Search for the cell housing the specified text and yield its [X, Y] center coordinate. 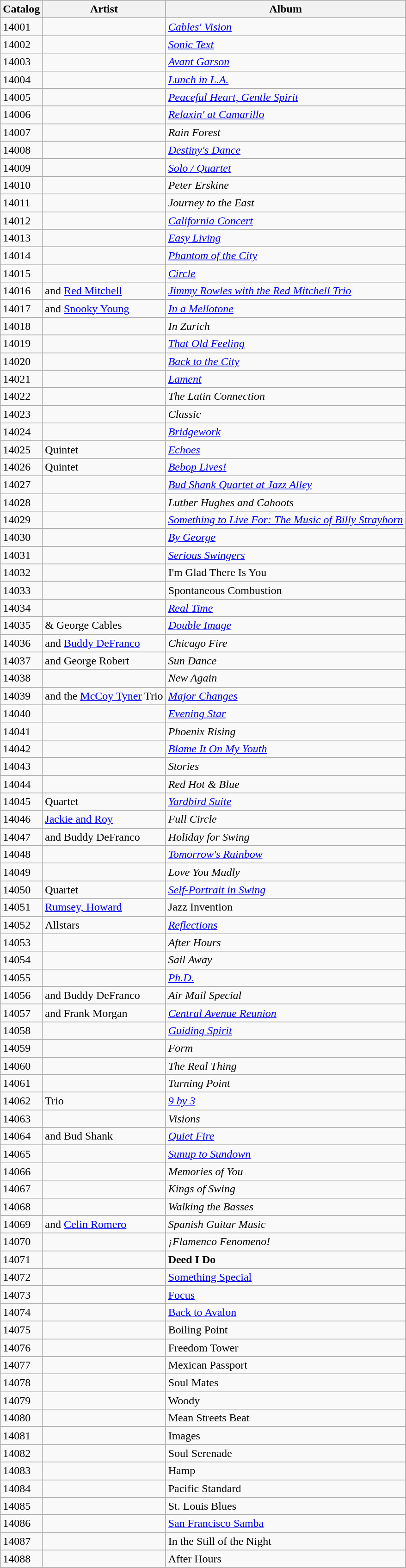
14060 [21, 1066]
14054 [21, 960]
Allstars [104, 925]
Something to Live For: The Music of Billy Strayhorn [286, 520]
Journey to the East [286, 203]
14038 [21, 678]
14078 [21, 1383]
Avant Garson [286, 62]
Major Changes [286, 696]
Circle [286, 273]
Blame It On My Youth [286, 749]
Bud Shank Quartet at Jazz Alley [286, 484]
Chicago Fire [286, 643]
California Concert [286, 221]
14056 [21, 995]
14039 [21, 696]
Luther Hughes and Cahoots [286, 502]
14059 [21, 1048]
Solo / Quartet [286, 167]
14004 [21, 80]
Phantom of the City [286, 256]
and Red Mitchell [104, 291]
Deed I Do [286, 1259]
Hamp [286, 1471]
Soul Mates [286, 1383]
and Snooky Young [104, 309]
14075 [21, 1330]
Something Special [286, 1277]
Sail Away [286, 960]
Peaceful Heart, Gentle Spirit [286, 97]
Ph.D. [286, 978]
Lunch in L.A. [286, 80]
Yardbird Suite [286, 802]
14063 [21, 1119]
Artist [104, 9]
14050 [21, 890]
Red Hot & Blue [286, 784]
14005 [21, 97]
I'm Glad There Is You [286, 573]
14041 [21, 731]
That Old Feeling [286, 344]
14057 [21, 1013]
14080 [21, 1418]
Destiny's Dance [286, 150]
Sonic Text [286, 44]
Rumsey, Howard [104, 907]
14053 [21, 942]
Easy Living [286, 238]
Reflections [286, 925]
Spanish Guitar Music [286, 1224]
14077 [21, 1365]
Mean Streets Beat [286, 1418]
14082 [21, 1453]
14023 [21, 414]
14003 [21, 62]
In Zurich [286, 326]
14028 [21, 502]
14006 [21, 115]
14001 [21, 27]
Sunup to Sundown [286, 1154]
14067 [21, 1189]
14009 [21, 167]
Serious Swingers [286, 555]
14052 [21, 925]
By George [286, 538]
Visions [286, 1119]
Relaxin' at Camarillo [286, 115]
14047 [21, 837]
14031 [21, 555]
14070 [21, 1242]
14002 [21, 44]
Rain Forest [286, 132]
Central Avenue Reunion [286, 1013]
Love You Madly [286, 872]
14022 [21, 397]
and Frank Morgan [104, 1013]
Mexican Passport [286, 1365]
14015 [21, 273]
14079 [21, 1401]
14088 [21, 1559]
14030 [21, 538]
Pacific Standard [286, 1488]
and Bud Shank [104, 1136]
14008 [21, 150]
14064 [21, 1136]
14083 [21, 1471]
The Real Thing [286, 1066]
San Francisco Samba [286, 1524]
14036 [21, 643]
Holiday for Swing [286, 837]
14035 [21, 626]
& George Cables [104, 626]
14016 [21, 291]
14011 [21, 203]
Back to Avalon [286, 1312]
14007 [21, 132]
14033 [21, 590]
Classic [286, 414]
14071 [21, 1259]
Focus [286, 1295]
14019 [21, 344]
Freedom Tower [286, 1348]
Phoenix Rising [286, 731]
Guiding Spirit [286, 1030]
Tomorrow's Rainbow [286, 855]
14010 [21, 185]
Catalog [21, 9]
14061 [21, 1084]
14085 [21, 1506]
14062 [21, 1101]
14073 [21, 1295]
14072 [21, 1277]
Jackie and Roy [104, 819]
14086 [21, 1524]
Jimmy Rowles with the Red Mitchell Trio [286, 291]
Bebop Lives! [286, 467]
Memories of You [286, 1171]
Album [286, 9]
14014 [21, 256]
Real Time [286, 608]
14046 [21, 819]
Woody [286, 1401]
Back to the City [286, 361]
Form [286, 1048]
Bridgework [286, 432]
Kings of Swing [286, 1189]
14020 [21, 361]
Spontaneous Combustion [286, 590]
14024 [21, 432]
Jazz Invention [286, 907]
Turning Point [286, 1084]
9 by 3 [286, 1101]
14074 [21, 1312]
14055 [21, 978]
Soul Serenade [286, 1453]
14013 [21, 238]
14029 [21, 520]
14084 [21, 1488]
Sun Dance [286, 661]
Evening Star [286, 713]
14069 [21, 1224]
The Latin Connection [286, 397]
Echoes [286, 449]
14037 [21, 661]
14044 [21, 784]
14043 [21, 766]
and the McCoy Tyner Trio [104, 696]
14042 [21, 749]
14049 [21, 872]
14032 [21, 573]
14012 [21, 221]
Walking the Basses [286, 1207]
14021 [21, 379]
14051 [21, 907]
14040 [21, 713]
In a Mellotone [286, 309]
Boiling Point [286, 1330]
14087 [21, 1541]
14026 [21, 467]
Images [286, 1436]
and George Robert [104, 661]
14048 [21, 855]
Double Image [286, 626]
14027 [21, 484]
Peter Erskine [286, 185]
New Again [286, 678]
14066 [21, 1171]
Trio [104, 1101]
14034 [21, 608]
Stories [286, 766]
Lament [286, 379]
Cables' Vision [286, 27]
14018 [21, 326]
Self-Portrait in Swing [286, 890]
14076 [21, 1348]
14017 [21, 309]
Full Circle [286, 819]
St. Louis Blues [286, 1506]
14065 [21, 1154]
and Celin Romero [104, 1224]
¡Flamenco Fenomeno! [286, 1242]
Quiet Fire [286, 1136]
14025 [21, 449]
14045 [21, 802]
14058 [21, 1030]
Air Mail Special [286, 995]
14068 [21, 1207]
14081 [21, 1436]
In the Still of the Night [286, 1541]
